Detect which cell encompasses the target text, then output its (X, Y) center coordinate. 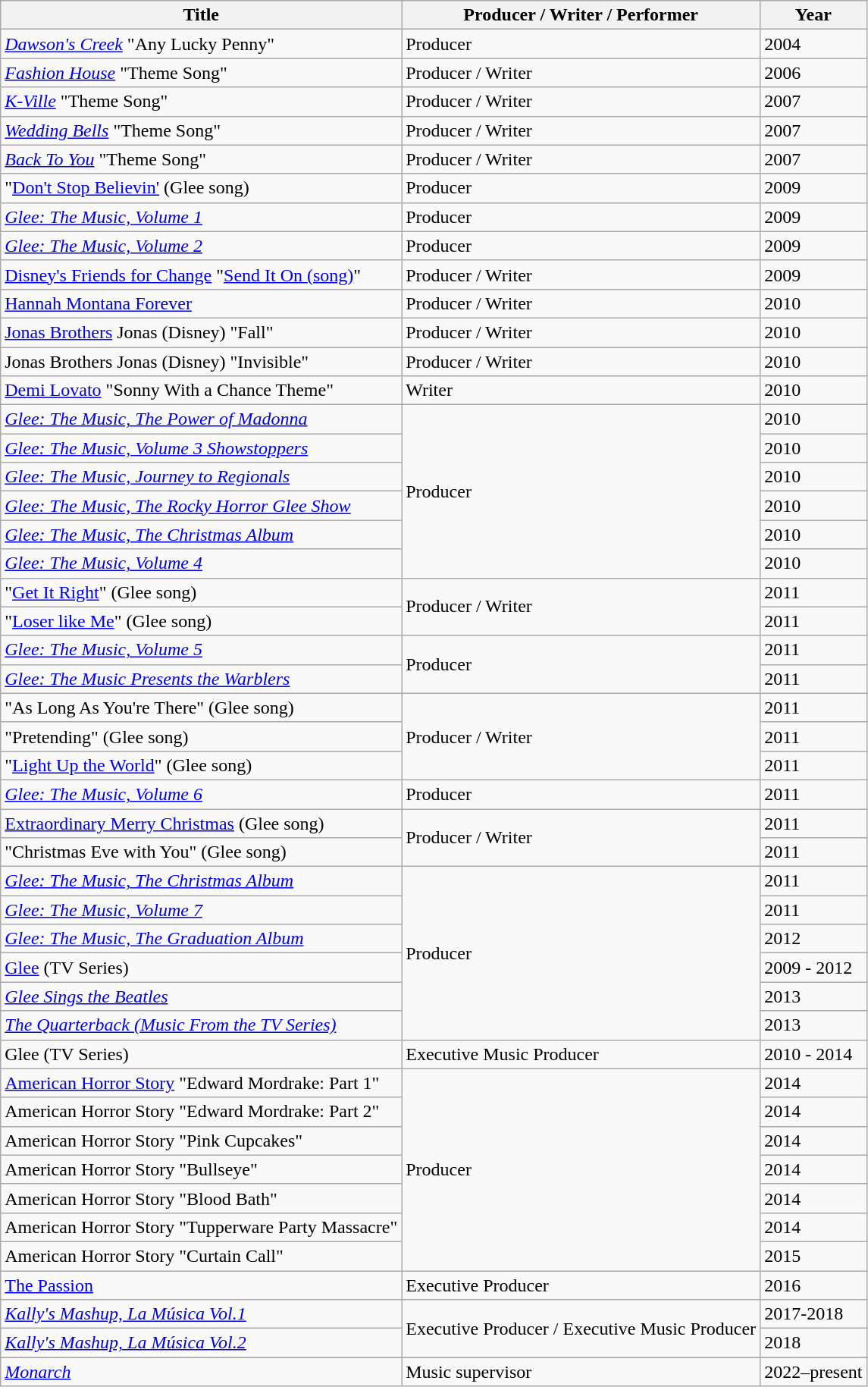
American Horror Story "Pink Cupcakes" (202, 1141)
Glee: The Music, Journey to Regionals (202, 477)
Glee: The Music, Volume 3 Showstoppers (202, 448)
Glee: The Music, Volume 6 (202, 794)
Extraordinary Merry Christmas (Glee song) (202, 823)
American Horror Story "Edward Mordrake: Part 2" (202, 1112)
2010 - 2014 (813, 1054)
Glee: The Music, The Rocky Horror Glee Show (202, 506)
Dawson's Creek "Any Lucky Penny" (202, 44)
2018 (813, 1343)
"Christmas Eve with You" (Glee song) (202, 852)
Executive Producer / Executive Music Producer (581, 1329)
Kally's Mashup, La Música Vol.2 (202, 1343)
Glee: The Music, Volume 7 (202, 910)
Wedding Bells "Theme Song" (202, 130)
2015 (813, 1256)
Executive Producer (581, 1285)
Title (202, 15)
Glee: The Music, Volume 4 (202, 563)
American Horror Story "Bullseye" (202, 1169)
2016 (813, 1285)
Glee Sings the Beatles (202, 996)
Glee: The Music Presents the Warblers (202, 679)
Back To You "Theme Song" (202, 159)
The Passion (202, 1285)
American Horror Story "Blood Bath" (202, 1198)
Hannah Montana Forever (202, 303)
Writer (581, 391)
"Light Up the World" (Glee song) (202, 765)
2009 - 2012 (813, 968)
Executive Music Producer (581, 1054)
The Quarterback (Music From the TV Series) (202, 1025)
Glee: The Music, Volume 5 (202, 650)
American Horror Story "Curtain Call" (202, 1256)
Producer / Writer / Performer (581, 15)
2022–present (813, 1372)
Disney's Friends for Change "Send It On (song)" (202, 275)
Glee: The Music, The Graduation Album (202, 939)
Music supervisor (581, 1372)
2017-2018 (813, 1314)
Glee: The Music, The Power of Madonna (202, 419)
Jonas Brothers Jonas (Disney) "Invisible" (202, 362)
"Pretending" (Glee song) (202, 736)
"As Long As You're There" (Glee song) (202, 708)
Year (813, 15)
"Don't Stop Believin' (Glee song) (202, 188)
2006 (813, 73)
Demi Lovato "Sonny With a Chance Theme" (202, 391)
American Horror Story "Tupperware Party Massacre" (202, 1227)
American Horror Story "Edward Mordrake: Part 1" (202, 1083)
"Loser like Me" (Glee song) (202, 621)
Glee: The Music, Volume 1 (202, 217)
Jonas Brothers Jonas (Disney) "Fall" (202, 332)
2004 (813, 44)
K-Ville "Theme Song" (202, 102)
"Get It Right" (Glee song) (202, 592)
Monarch (202, 1372)
2012 (813, 939)
Glee: The Music, Volume 2 (202, 246)
Kally's Mashup, La Música Vol.1 (202, 1314)
Fashion House "Theme Song" (202, 73)
